From the cell containing the given text, extract its center point as [x, y] coordinate. 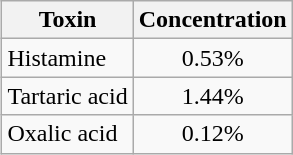
1.44% [212, 96]
Oxalic acid [68, 134]
Concentration [212, 20]
Histamine [68, 58]
0.53% [212, 58]
Tartaric acid [68, 96]
Toxin [68, 20]
0.12% [212, 134]
